Capture the cell that displays the provided text and extract its (x, y) central coordinate. 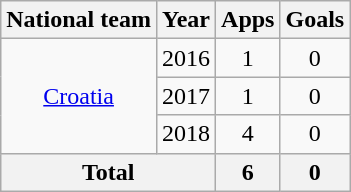
Total (108, 172)
6 (248, 172)
Croatia (79, 96)
Goals (315, 20)
2018 (186, 134)
Apps (248, 20)
2017 (186, 96)
2016 (186, 58)
Year (186, 20)
National team (79, 20)
4 (248, 134)
